Capture the cell that displays the provided text and extract its [x, y] central coordinate. 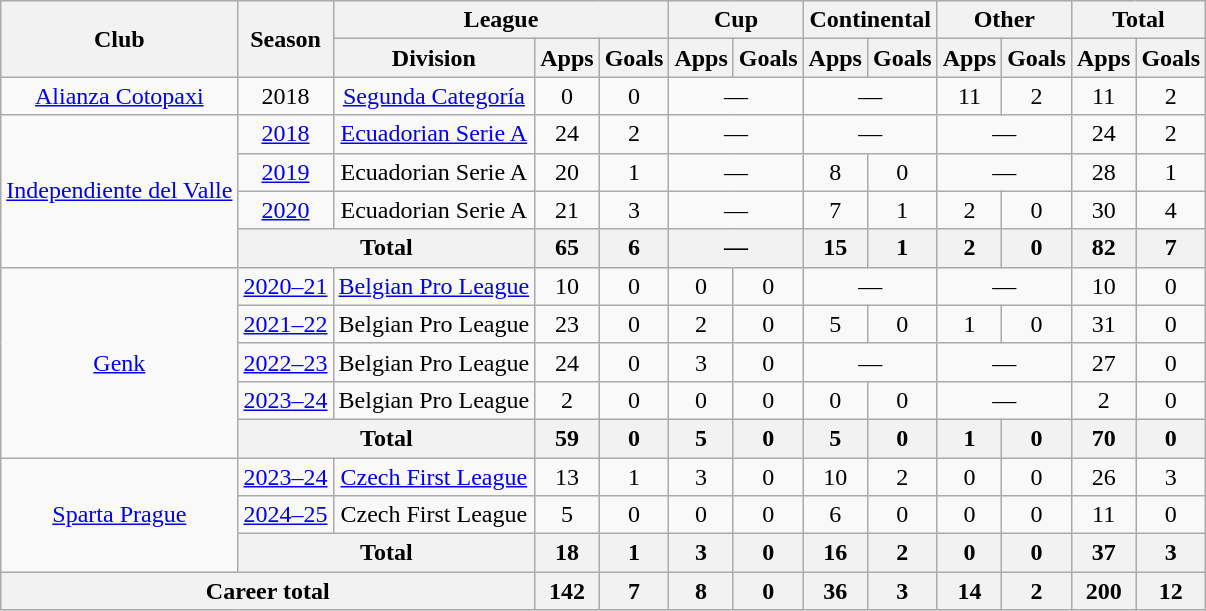
Independiente del Valle [120, 191]
12 [1171, 591]
28 [1103, 172]
Segunda Categoría [434, 96]
Other [1004, 20]
Genk [120, 362]
23 [567, 324]
2019 [286, 172]
142 [567, 591]
2021–22 [286, 324]
Club [120, 39]
21 [567, 210]
4 [1171, 210]
30 [1103, 210]
Sparta Prague [120, 515]
14 [969, 591]
2020–21 [286, 286]
13 [567, 477]
Career total [268, 591]
37 [1103, 553]
Continental [870, 20]
18 [567, 553]
27 [1103, 362]
2020 [286, 210]
2024–25 [286, 515]
82 [1103, 248]
65 [567, 248]
70 [1103, 438]
59 [567, 438]
20 [567, 172]
Cup [736, 20]
Division [434, 58]
200 [1103, 591]
16 [835, 553]
26 [1103, 477]
31 [1103, 324]
36 [835, 591]
2022–23 [286, 362]
15 [835, 248]
Season [286, 39]
Alianza Cotopaxi [120, 96]
League [501, 20]
